Identify which cell holds the provided text, then report its [x, y] central coordinate. 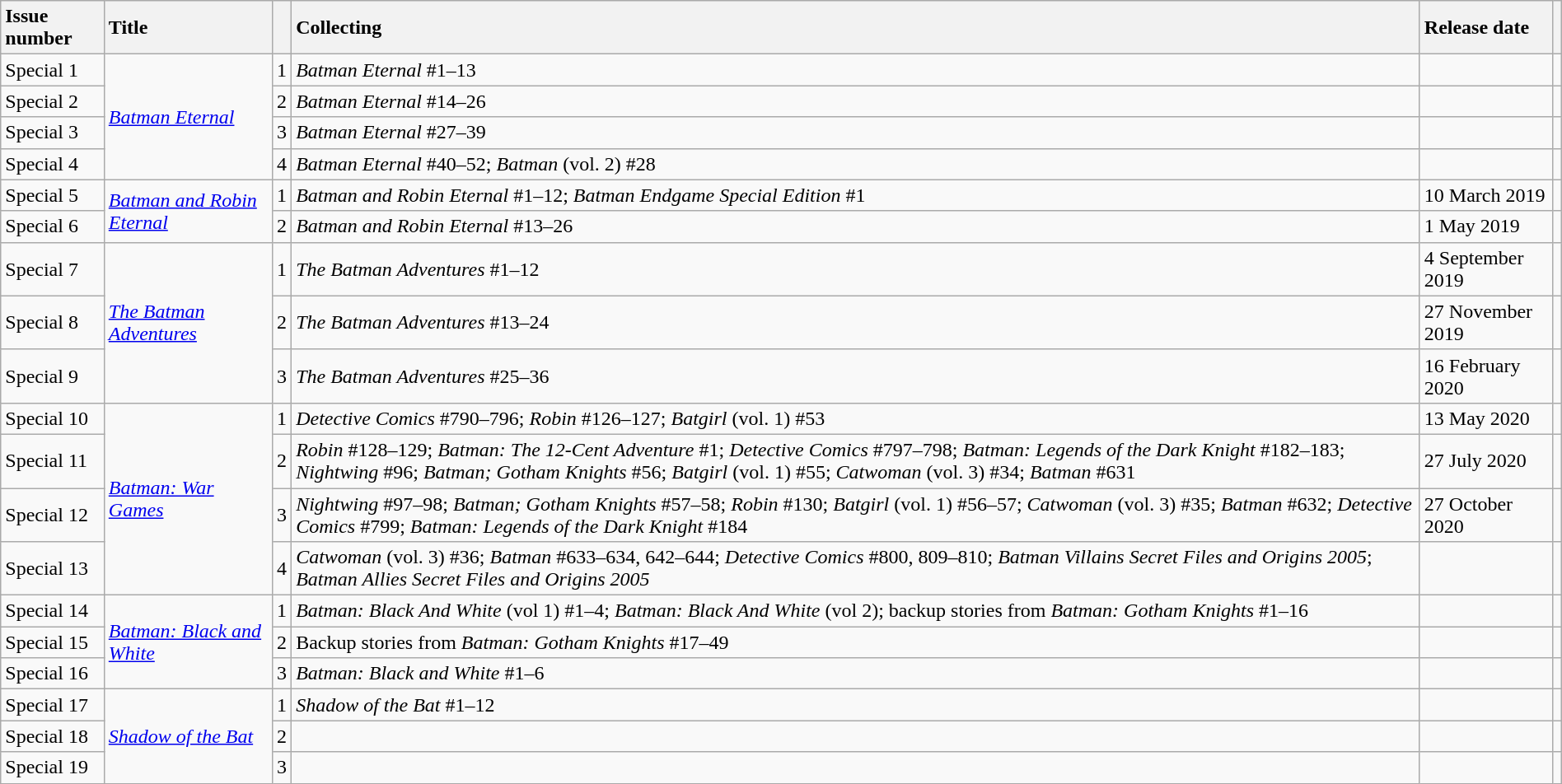
Special 2 [53, 101]
Batman Eternal #1–13 [856, 70]
10 March 2019 [1486, 195]
Release date [1486, 28]
Batman Eternal #27–39 [856, 133]
Special 11 [53, 461]
Batman: Black and White [188, 642]
Shadow of the Bat [188, 736]
16 February 2020 [1486, 376]
Batman: Black and White #1–6 [856, 674]
27 November 2019 [1486, 323]
Batman and Robin Eternal [188, 211]
Special 17 [53, 705]
Shadow of the Bat #1–12 [856, 705]
Backup stories from Batman: Gotham Knights #17–49 [856, 642]
4 September 2019 [1486, 268]
Special 16 [53, 674]
Title [188, 28]
Batman and Robin Eternal #13–26 [856, 226]
Batman: War Games [188, 499]
Special 6 [53, 226]
13 May 2020 [1486, 418]
Special 19 [53, 768]
Special 8 [53, 323]
The Batman Adventures #13–24 [856, 323]
Special 4 [53, 164]
Batman Eternal [188, 117]
Batman and Robin Eternal #1–12; Batman Endgame Special Edition #1 [856, 195]
Special 7 [53, 268]
Special 9 [53, 376]
Special 10 [53, 418]
Batman: Black And White (vol 1) #1–4; Batman: Black And White (vol 2); backup stories from Batman: Gotham Knights #1–16 [856, 611]
1 May 2019 [1486, 226]
Special 5 [53, 195]
Detective Comics #790–796; Robin #126–127; Batgirl (vol. 1) #53 [856, 418]
Special 14 [53, 611]
The Batman Adventures [188, 323]
Special 3 [53, 133]
27 October 2020 [1486, 514]
Special 13 [53, 568]
Special 18 [53, 736]
Collecting [856, 28]
27 July 2020 [1486, 461]
Batman Eternal #14–26 [856, 101]
Batman Eternal #40–52; Batman (vol. 2) #28 [856, 164]
Special 12 [53, 514]
The Batman Adventures #25–36 [856, 376]
Special 15 [53, 642]
Issue number [53, 28]
Special 1 [53, 70]
The Batman Adventures #1–12 [856, 268]
